Scan for the cell matching the given text and deliver its [x, y] coordinate at center. 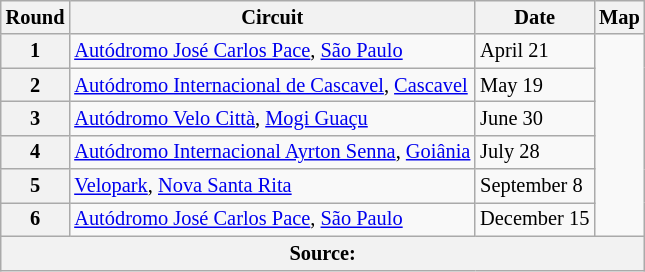
Autódromo Internacional Ayrton Senna, Goiânia [272, 152]
Date [534, 17]
Velopark, Nova Santa Rita [272, 186]
June 30 [534, 118]
May 19 [534, 85]
2 [36, 85]
5 [36, 186]
Source: [323, 253]
September 8 [534, 186]
Round [36, 17]
6 [36, 219]
Map [619, 17]
Autódromo Velo Città, Mogi Guaçu [272, 118]
December 15 [534, 219]
3 [36, 118]
4 [36, 152]
1 [36, 51]
Circuit [272, 17]
Autódromo Internacional de Cascavel, Cascavel [272, 85]
July 28 [534, 152]
April 21 [534, 51]
